Detect which cell encompasses the target text, then output its (X, Y) center coordinate. 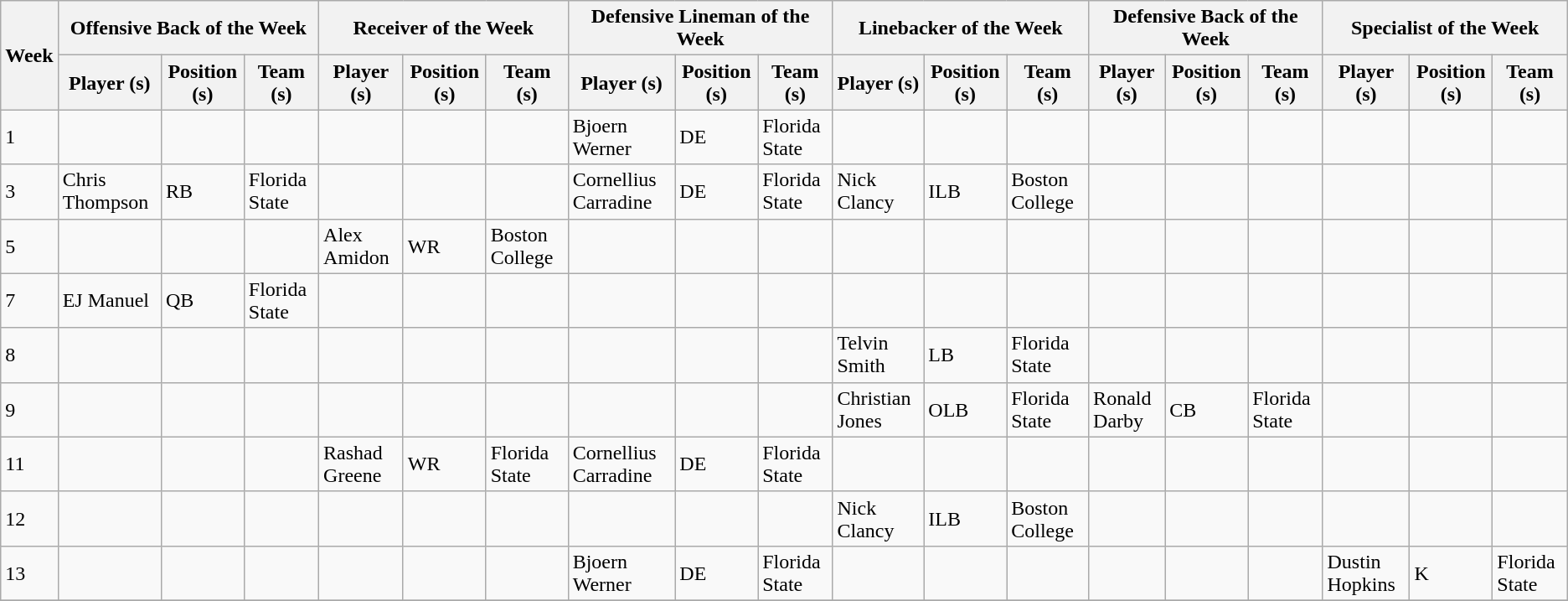
EJ Manuel (109, 300)
K (1451, 573)
7 (29, 300)
11 (29, 464)
QB (203, 300)
12 (29, 518)
Alex Amidon (362, 246)
Defensive Lineman of the Week (700, 28)
Christian Jones (878, 409)
13 (29, 573)
Telvin Smith (878, 355)
5 (29, 246)
LB (965, 355)
9 (29, 409)
3 (29, 191)
Week (29, 55)
Offensive Back of the Week (188, 28)
Chris Thompson (109, 191)
CB (1206, 409)
Specialist of the Week (1445, 28)
RB (203, 191)
8 (29, 355)
Linebacker of the Week (961, 28)
Dustin Hopkins (1366, 573)
Receiver of the Week (444, 28)
Defensive Back of the Week (1206, 28)
Rashad Greene (362, 464)
Ronald Darby (1127, 409)
OLB (965, 409)
1 (29, 137)
